From the cell containing the given text, extract its center point as (X, Y) coordinate. 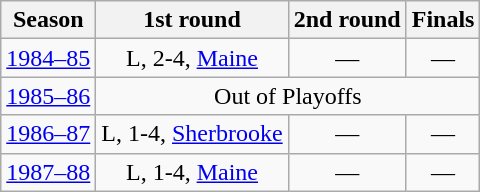
L, 1-4, Sherbrooke (192, 134)
1st round (192, 20)
Finals (443, 20)
2nd round (347, 20)
1986–87 (48, 134)
1987–88 (48, 172)
1985–86 (48, 96)
Out of Playoffs (288, 96)
L, 2-4, Maine (192, 58)
L, 1-4, Maine (192, 172)
Season (48, 20)
1984–85 (48, 58)
